Extract the [x, y] coordinate from the center of the cell holding the provided text.  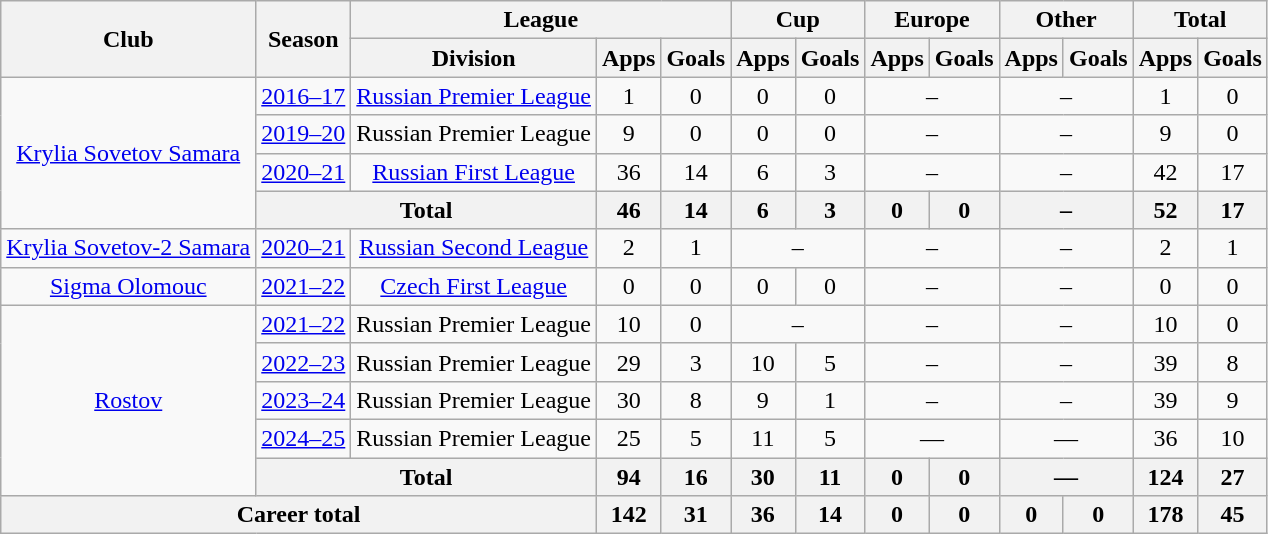
29 [628, 362]
124 [1165, 477]
Other [1066, 20]
42 [1165, 172]
2023–24 [304, 400]
178 [1165, 515]
Rostov [128, 400]
Russian First League [474, 172]
2016–17 [304, 96]
16 [696, 477]
2019–20 [304, 134]
Europe [932, 20]
25 [628, 438]
31 [696, 515]
Russian Second League [474, 248]
2024–25 [304, 438]
142 [628, 515]
45 [1233, 515]
52 [1165, 210]
2022–23 [304, 362]
94 [628, 477]
46 [628, 210]
Cup [798, 20]
27 [1233, 477]
Division [474, 58]
Krylia Sovetov Samara [128, 153]
Career total [299, 515]
Krylia Sovetov-2 Samara [128, 248]
Sigma Olomouc [128, 286]
Czech First League [474, 286]
Club [128, 39]
League [541, 20]
Season [304, 39]
